Locate the cell with the specified text and output its (x, y) center coordinate. 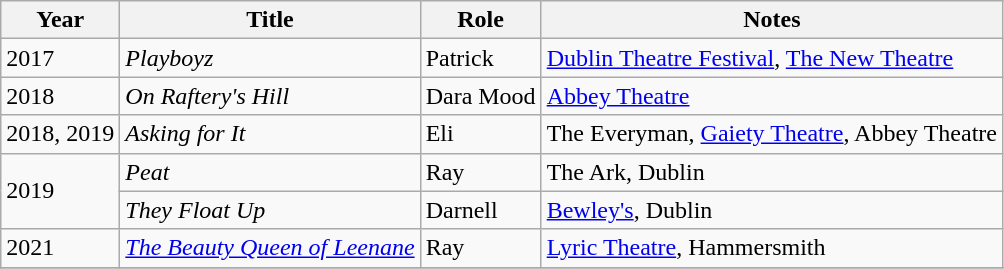
Patrick (480, 58)
The Everyman, Gaiety Theatre, Abbey Theatre (772, 134)
Notes (772, 20)
Role (480, 20)
Year (60, 20)
Bewley's, Dublin (772, 210)
2018 (60, 96)
Lyric Theatre, Hammersmith (772, 248)
On Raftery's Hill (270, 96)
Eli (480, 134)
2018, 2019 (60, 134)
Dublin Theatre Festival, The New Theatre (772, 58)
Abbey Theatre (772, 96)
They Float Up (270, 210)
Playboyz (270, 58)
The Ark, Dublin (772, 172)
2017 (60, 58)
Dara Mood (480, 96)
Title (270, 20)
2019 (60, 191)
2021 (60, 248)
Darnell (480, 210)
Asking for It (270, 134)
The Beauty Queen of Leenane (270, 248)
Peat (270, 172)
